For the text-containing cell, return its midpoint in [x, y] coordinate format. 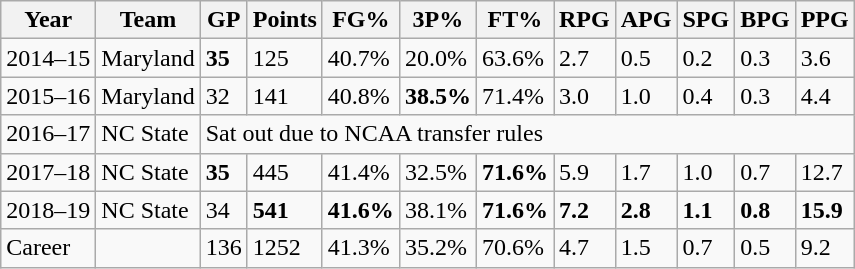
15.9 [824, 210]
63.6% [514, 58]
3.0 [585, 96]
2016–17 [48, 134]
BPG [765, 20]
41.3% [360, 248]
1.7 [646, 172]
5.9 [585, 172]
40.7% [360, 58]
Career [48, 248]
1.5 [646, 248]
4.4 [824, 96]
20.0% [438, 58]
2014–15 [48, 58]
1.1 [706, 210]
SPG [706, 20]
7.2 [585, 210]
445 [284, 172]
1252 [284, 248]
136 [224, 248]
34 [224, 210]
Sat out due to NCAA transfer rules [527, 134]
RPG [585, 20]
4.7 [585, 248]
38.5% [438, 96]
12.7 [824, 172]
32.5% [438, 172]
3P% [438, 20]
2.7 [585, 58]
PPG [824, 20]
GP [224, 20]
APG [646, 20]
35.2% [438, 248]
541 [284, 210]
125 [284, 58]
141 [284, 96]
Year [48, 20]
3.6 [824, 58]
0.8 [765, 210]
70.6% [514, 248]
9.2 [824, 248]
0.2 [706, 58]
Points [284, 20]
32 [224, 96]
41.4% [360, 172]
41.6% [360, 210]
Team [148, 20]
2.8 [646, 210]
38.1% [438, 210]
2015–16 [48, 96]
FG% [360, 20]
FT% [514, 20]
2018–19 [48, 210]
40.8% [360, 96]
0.4 [706, 96]
2017–18 [48, 172]
71.4% [514, 96]
